Detect which cell encompasses the target text, then output its (X, Y) center coordinate. 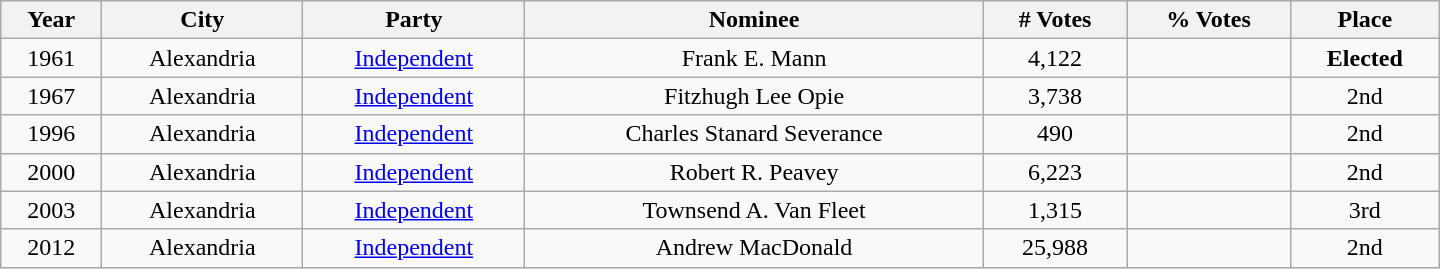
Year (52, 20)
Townsend A. Van Fleet (754, 210)
6,223 (1054, 172)
3,738 (1054, 96)
Fitzhugh Lee Opie (754, 96)
Nominee (754, 20)
2003 (52, 210)
1967 (52, 96)
City (202, 20)
Andrew MacDonald (754, 248)
1961 (52, 58)
Charles Stanard Severance (754, 134)
3rd (1364, 210)
Frank E. Mann (754, 58)
Elected (1364, 58)
% Votes (1209, 20)
2012 (52, 248)
490 (1054, 134)
4,122 (1054, 58)
Place (1364, 20)
Party (414, 20)
# Votes (1054, 20)
2000 (52, 172)
25,988 (1054, 248)
Robert R. Peavey (754, 172)
1,315 (1054, 210)
1996 (52, 134)
